For the text-containing cell, return its midpoint in (X, Y) coordinate format. 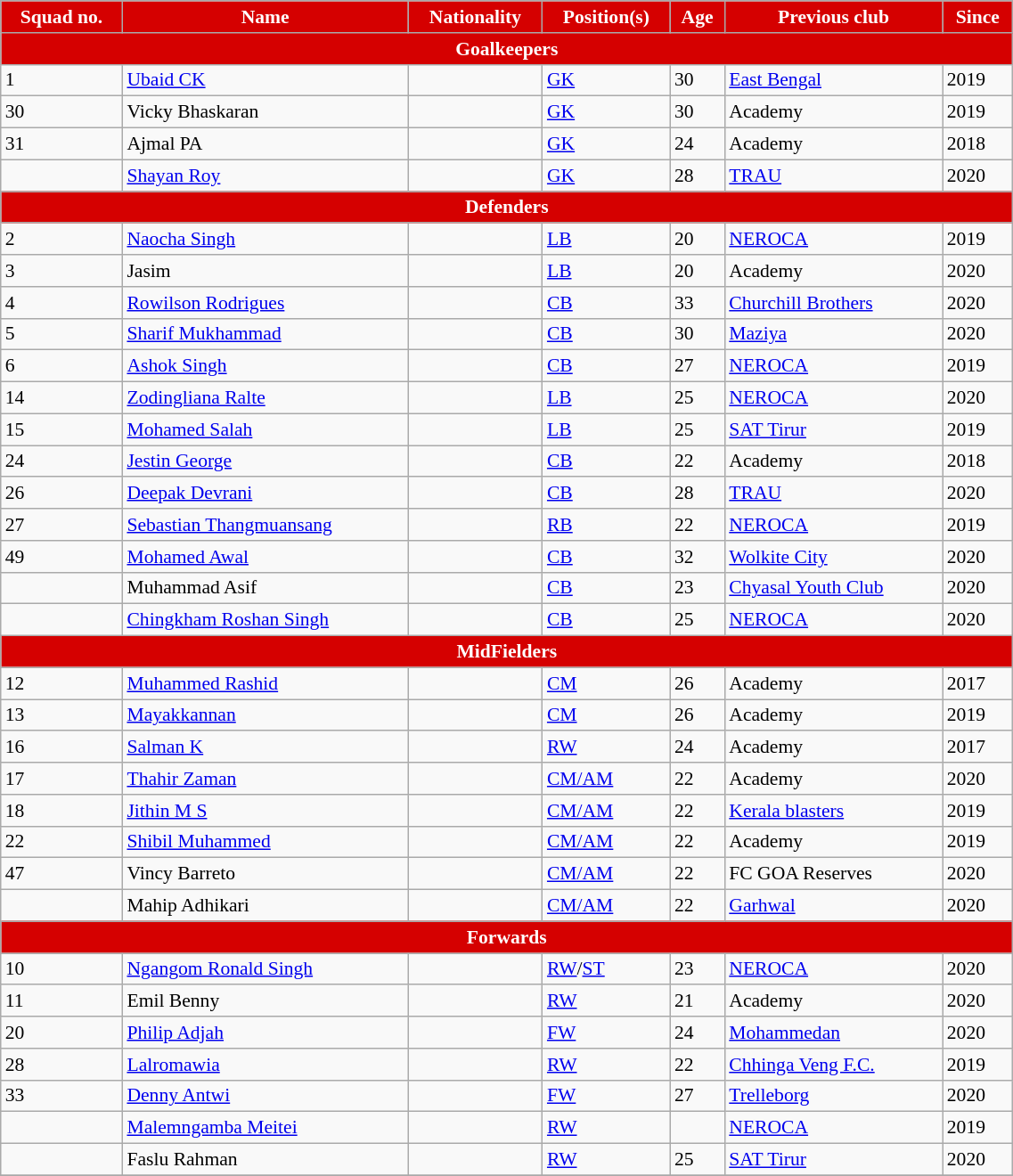
Maziya (833, 334)
14 (62, 398)
10 (62, 969)
Previous club (833, 17)
13 (62, 715)
Shayan Roy (266, 176)
Vicky Bhaskaran (266, 112)
Wolkite City (833, 557)
Nationality (476, 17)
Kerala blasters (833, 811)
RB (606, 525)
Position(s) (606, 17)
3 (62, 271)
Ajmal PA (266, 144)
4 (62, 303)
Mohamed Salah (266, 429)
Muhammad Asif (266, 588)
Name (266, 17)
Ashok Singh (266, 366)
Denny Antwi (266, 1096)
Faslu Rahman (266, 1160)
47 (62, 874)
Garhwal (833, 906)
17 (62, 779)
RW/ST (606, 969)
Chyasal Youth Club (833, 588)
FC GOA Reserves (833, 874)
18 (62, 811)
Muhammed Rashid (266, 683)
Rowilson Rodrigues (266, 303)
Vincy Barreto (266, 874)
Sharif Mukhammad (266, 334)
Lalromawia (266, 1065)
Mohammedan (833, 1033)
Zodingliana Ralte (266, 398)
31 (62, 144)
Sebastian Thangmuansang (266, 525)
Jestin George (266, 461)
Squad no. (62, 17)
Defenders (507, 208)
Philip Adjah (266, 1033)
Since (978, 17)
MidFielders (507, 652)
Mahip Adhikari (266, 906)
Trelleborg (833, 1096)
21 (697, 1001)
Ngangom Ronald Singh (266, 969)
1 (62, 80)
Malemngamba Meitei (266, 1128)
Shibil Muhammed (266, 842)
6 (62, 366)
49 (62, 557)
Naocha Singh (266, 240)
12 (62, 683)
Chhinga Veng F.C. (833, 1065)
Deepak Devrani (266, 494)
Goalkeepers (507, 49)
Churchill Brothers (833, 303)
Jithin M S (266, 811)
Forwards (507, 937)
Jasim (266, 271)
East Bengal (833, 80)
Thahir Zaman (266, 779)
Chingkham Roshan Singh (266, 620)
Emil Benny (266, 1001)
Mayakkannan (266, 715)
Ubaid CK (266, 80)
32 (697, 557)
16 (62, 747)
11 (62, 1001)
Salman K (266, 747)
15 (62, 429)
5 (62, 334)
Mohamed Awal (266, 557)
Age (697, 17)
2 (62, 240)
